Pinpoint the cell where the given text exists, returning its [X, Y] midpoint coordinate. 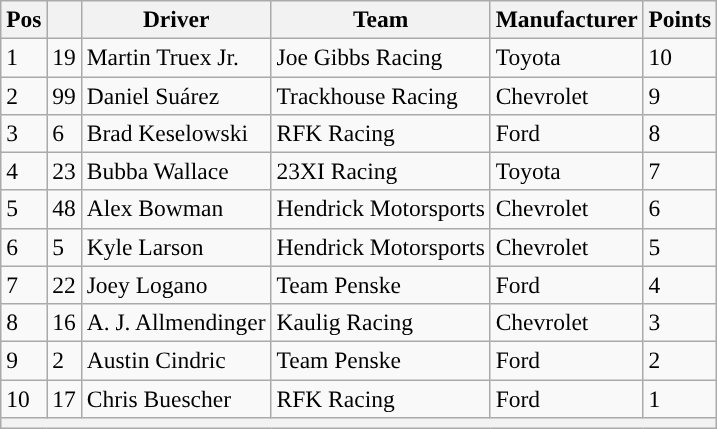
Trackhouse Racing [380, 95]
Driver [176, 19]
99 [64, 95]
Bubba Wallace [176, 171]
17 [64, 398]
Martin Truex Jr. [176, 57]
48 [64, 209]
Brad Keselowski [176, 133]
22 [64, 285]
23XI Racing [380, 171]
Points [680, 19]
Chris Buescher [176, 398]
Daniel Suárez [176, 95]
A. J. Allmendinger [176, 322]
Joe Gibbs Racing [380, 57]
Pos [24, 19]
Joey Logano [176, 285]
Kyle Larson [176, 247]
Austin Cindric [176, 360]
Alex Bowman [176, 209]
Team [380, 19]
19 [64, 57]
Manufacturer [566, 19]
23 [64, 171]
Kaulig Racing [380, 322]
16 [64, 322]
